Provide the [X, Y] coordinate of the cell's center where the given text is located.  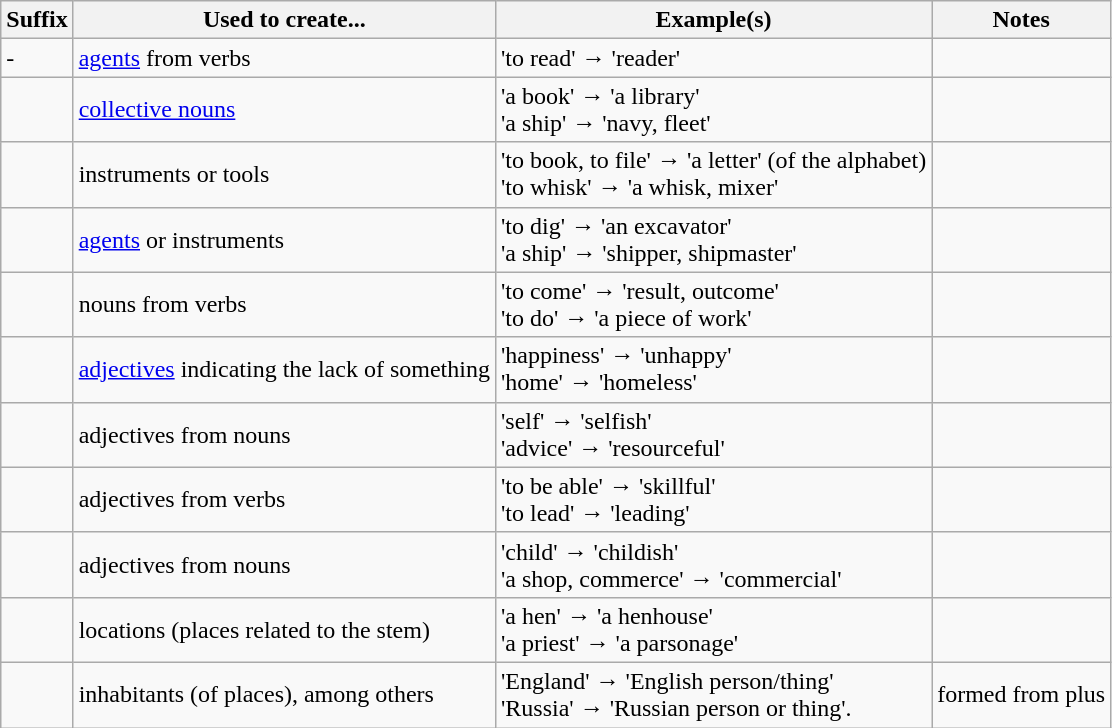
collective nouns [284, 110]
'a hen' → 'a henhouse' 'a priest' → 'a parsonage' [713, 630]
nouns from verbs [284, 304]
'self' → 'selfish' 'advice' → 'resourceful' [713, 434]
Used to create... [284, 20]
'a book' → 'a library' 'a ship' → 'navy, fleet' [713, 110]
'to come' → 'result, outcome' 'to do' → 'a piece of work' [713, 304]
- [37, 58]
Notes [1022, 20]
'to book, to file' → 'a letter' (of the alphabet) 'to whisk' → 'a whisk, mixer' [713, 174]
instruments or tools [284, 174]
'child' → 'childish' 'a shop, commerce' → 'commercial' [713, 564]
adjectives from verbs [284, 500]
inhabitants (of places), among others [284, 694]
'happiness' → 'unhappy' 'home' → 'homeless' [713, 370]
'to read' → 'reader' [713, 58]
'to be able' → 'skillful' 'to lead' → 'leading' [713, 500]
formed from plus [1022, 694]
'to dig' → 'an excavator' 'a ship' → 'shipper, shipmaster' [713, 240]
'England' → 'English person/thing' 'Russia' → 'Russian person or thing'. [713, 694]
adjectives indicating the lack of something [284, 370]
locations (places related to the stem) [284, 630]
agents from verbs [284, 58]
Suffix [37, 20]
agents or instruments [284, 240]
Example(s) [713, 20]
